Detect which cell encompasses the target text, then output its [x, y] center coordinate. 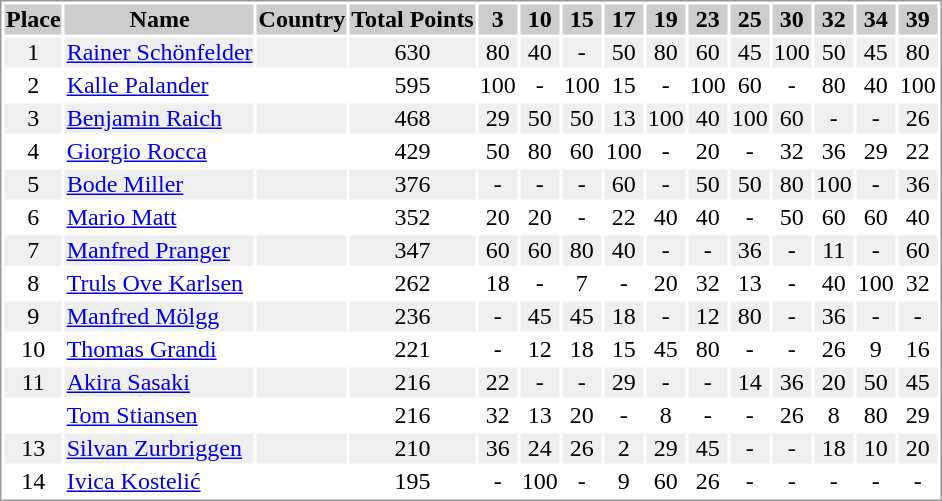
1 [33, 53]
30 [792, 19]
Akira Sasaki [160, 383]
262 [412, 283]
Rainer Schönfelder [160, 53]
429 [412, 151]
Place [33, 19]
Name [160, 19]
Thomas Grandi [160, 349]
Total Points [412, 19]
4 [33, 151]
17 [624, 19]
376 [412, 185]
595 [412, 85]
39 [918, 19]
Silvan Zurbriggen [160, 449]
Benjamin Raich [160, 119]
Country [302, 19]
5 [33, 185]
630 [412, 53]
Kalle Palander [160, 85]
34 [876, 19]
195 [412, 481]
6 [33, 217]
23 [708, 19]
Giorgio Rocca [160, 151]
16 [918, 349]
Manfred Pranger [160, 251]
Bode Miller [160, 185]
Tom Stiansen [160, 415]
19 [666, 19]
468 [412, 119]
352 [412, 217]
221 [412, 349]
24 [540, 449]
210 [412, 449]
Truls Ove Karlsen [160, 283]
25 [750, 19]
Ivica Kostelić [160, 481]
Manfred Mölgg [160, 317]
Mario Matt [160, 217]
236 [412, 317]
347 [412, 251]
